Find where the given text appears and provide that cell's center as (x, y) coordinate. 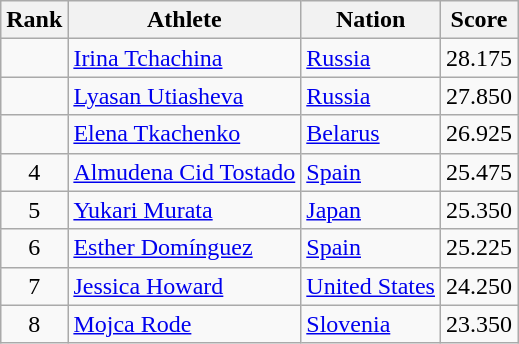
26.925 (478, 134)
Athlete (184, 20)
Japan (371, 210)
Belarus (371, 134)
4 (34, 172)
Slovenia (371, 324)
Yukari Murata (184, 210)
Jessica Howard (184, 286)
28.175 (478, 58)
Esther Domínguez (184, 248)
25.225 (478, 248)
Almudena Cid Tostado (184, 172)
7 (34, 286)
25.475 (478, 172)
6 (34, 248)
23.350 (478, 324)
Score (478, 20)
Lyasan Utiasheva (184, 96)
Mojca Rode (184, 324)
5 (34, 210)
Elena Tkachenko (184, 134)
8 (34, 324)
United States (371, 286)
Rank (34, 20)
Nation (371, 20)
25.350 (478, 210)
24.250 (478, 286)
Irina Tchachina (184, 58)
27.850 (478, 96)
